Output the [X, Y] coordinate of the center of the cell containing the given text.  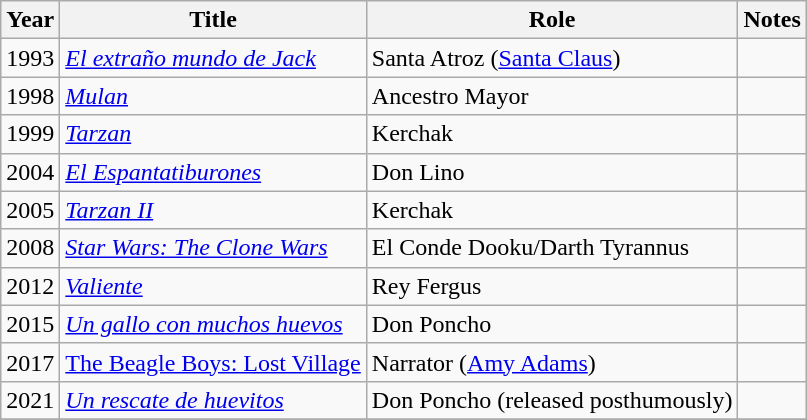
Un gallo con muchos huevos [213, 324]
Year [30, 20]
El extraño mundo de Jack [213, 58]
Santa Atroz (Santa Claus) [552, 58]
2017 [30, 362]
2005 [30, 210]
Mulan [213, 96]
1999 [30, 134]
Don Poncho (released posthumously) [552, 400]
Narrator (Amy Adams) [552, 362]
1993 [30, 58]
Notes [772, 20]
El Conde Dooku/Darth Tyrannus [552, 248]
Ancestro Mayor [552, 96]
Rey Fergus [552, 286]
Don Lino [552, 172]
2004 [30, 172]
1998 [30, 96]
Don Poncho [552, 324]
El Espantatiburones [213, 172]
Star Wars: The Clone Wars [213, 248]
2021 [30, 400]
2012 [30, 286]
Tarzan [213, 134]
Tarzan II [213, 210]
2008 [30, 248]
Title [213, 20]
The Beagle Boys: Lost Village [213, 362]
Un rescate de huevitos [213, 400]
Role [552, 20]
2015 [30, 324]
Valiente [213, 286]
